Return the (X, Y) coordinate for the center point of the cell that contains the specified text.  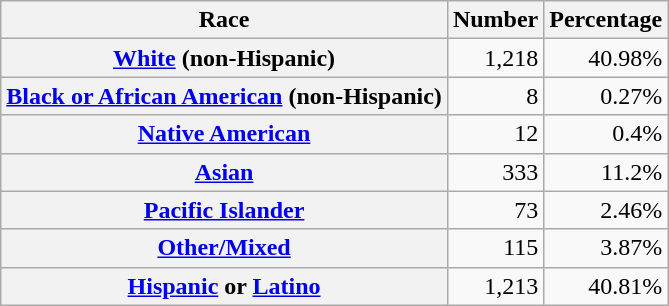
Percentage (606, 20)
Pacific Islander (224, 210)
2.46% (606, 210)
40.98% (606, 58)
333 (495, 172)
12 (495, 134)
8 (495, 96)
Hispanic or Latino (224, 286)
40.81% (606, 286)
Asian (224, 172)
Other/Mixed (224, 248)
115 (495, 248)
0.4% (606, 134)
11.2% (606, 172)
1,218 (495, 58)
3.87% (606, 248)
Number (495, 20)
White (non-Hispanic) (224, 58)
73 (495, 210)
Black or African American (non-Hispanic) (224, 96)
0.27% (606, 96)
Native American (224, 134)
1,213 (495, 286)
Race (224, 20)
